For the text-containing cell, return its midpoint in [x, y] coordinate format. 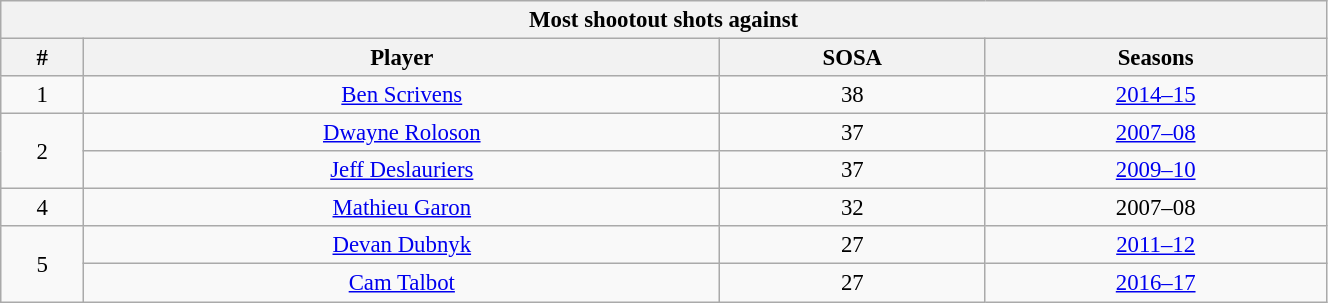
Seasons [1156, 58]
Ben Scrivens [402, 95]
1 [42, 95]
2 [42, 152]
Cam Talbot [402, 283]
2011–12 [1156, 245]
Jeff Deslauriers [402, 170]
Mathieu Garon [402, 208]
32 [852, 208]
Devan Dubnyk [402, 245]
Dwayne Roloson [402, 133]
5 [42, 264]
2014–15 [1156, 95]
4 [42, 208]
# [42, 58]
2016–17 [1156, 283]
Player [402, 58]
38 [852, 95]
SOSA [852, 58]
2009–10 [1156, 170]
Most shootout shots against [664, 20]
